Return (X, Y) of the center of cell containing provided text 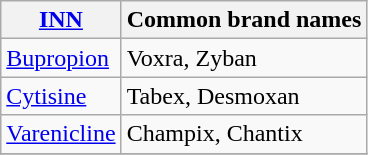
Common brand names (244, 20)
Tabex, Desmoxan (244, 96)
Champix, Chantix (244, 134)
Cytisine (61, 96)
INN (61, 20)
Varenicline (61, 134)
Bupropion (61, 58)
Voxra, Zyban (244, 58)
